Detect which cell encompasses the target text, then output its (x, y) center coordinate. 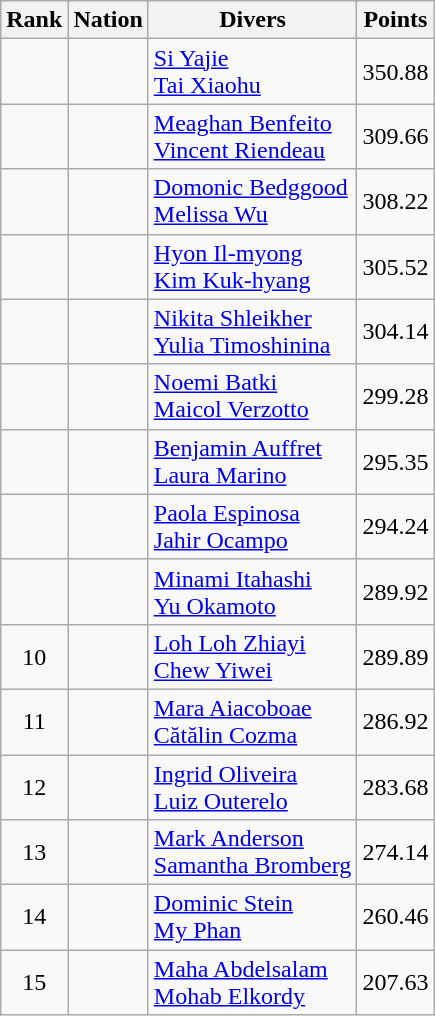
10 (34, 656)
Mark AndersonSamantha Bromberg (252, 852)
Maha AbdelsalamMohab Elkordy (252, 982)
Si YajieTai Xiaohu (252, 72)
350.88 (396, 72)
Ingrid OliveiraLuiz Outerelo (252, 786)
14 (34, 918)
295.35 (396, 462)
289.92 (396, 592)
308.22 (396, 202)
299.28 (396, 396)
12 (34, 786)
260.46 (396, 918)
274.14 (396, 852)
289.89 (396, 656)
Dominic SteinMy Phan (252, 918)
Noemi BatkiMaicol Verzotto (252, 396)
Rank (34, 20)
283.68 (396, 786)
11 (34, 722)
Benjamin AuffretLaura Marino (252, 462)
286.92 (396, 722)
309.66 (396, 136)
Meaghan BenfeitoVincent Riendeau (252, 136)
207.63 (396, 982)
Divers (252, 20)
Nikita ShleikherYulia Timoshinina (252, 332)
Paola EspinosaJahir Ocampo (252, 526)
Nation (108, 20)
Minami ItahashiYu Okamoto (252, 592)
13 (34, 852)
Mara AiacoboaeCătălin Cozma (252, 722)
305.52 (396, 266)
304.14 (396, 332)
Hyon Il-myongKim Kuk-hyang (252, 266)
15 (34, 982)
294.24 (396, 526)
Domonic BedggoodMelissa Wu (252, 202)
Points (396, 20)
Loh Loh ZhiayiChew Yiwei (252, 656)
